For the text-containing cell, return its midpoint in (x, y) coordinate format. 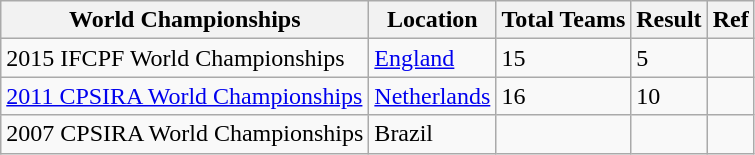
World Championships (185, 20)
Netherlands (432, 96)
2011 CPSIRA World Championships (185, 96)
15 (564, 58)
16 (564, 96)
10 (669, 96)
Location (432, 20)
Result (669, 20)
Ref (730, 20)
2007 CPSIRA World Championships (185, 134)
England (432, 58)
5 (669, 58)
Total Teams (564, 20)
2015 IFCPF World Championships (185, 58)
Brazil (432, 134)
